For the text-containing cell, return its midpoint in [x, y] coordinate format. 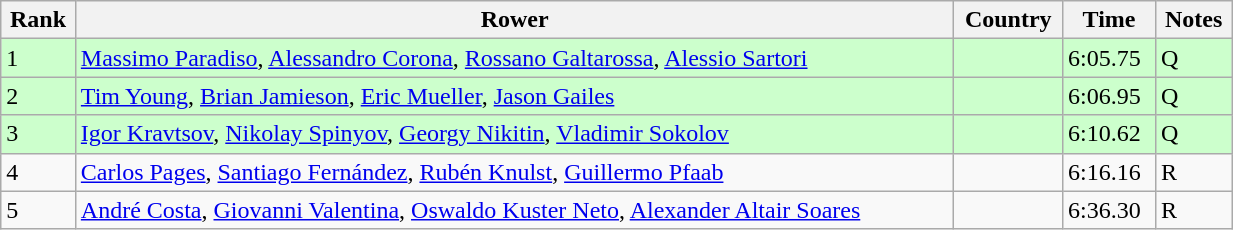
3 [38, 134]
Igor Kravtsov, Nikolay Spinyov, Georgy Nikitin, Vladimir Sokolov [514, 134]
6:05.75 [1110, 58]
4 [38, 172]
6:16.16 [1110, 172]
Country [1008, 20]
Tim Young, Brian Jamieson, Eric Mueller, Jason Gailes [514, 96]
Carlos Pages, Santiago Fernández, Rubén Knulst, Guillermo Pfaab [514, 172]
6:06.95 [1110, 96]
Time [1110, 20]
6:10.62 [1110, 134]
Rank [38, 20]
Notes [1194, 20]
Massimo Paradiso, Alessandro Corona, Rossano Galtarossa, Alessio Sartori [514, 58]
Rower [514, 20]
5 [38, 210]
André Costa, Giovanni Valentina, Oswaldo Kuster Neto, Alexander Altair Soares [514, 210]
6:36.30 [1110, 210]
2 [38, 96]
1 [38, 58]
